Search for the cell housing the specified text and yield its [X, Y] center coordinate. 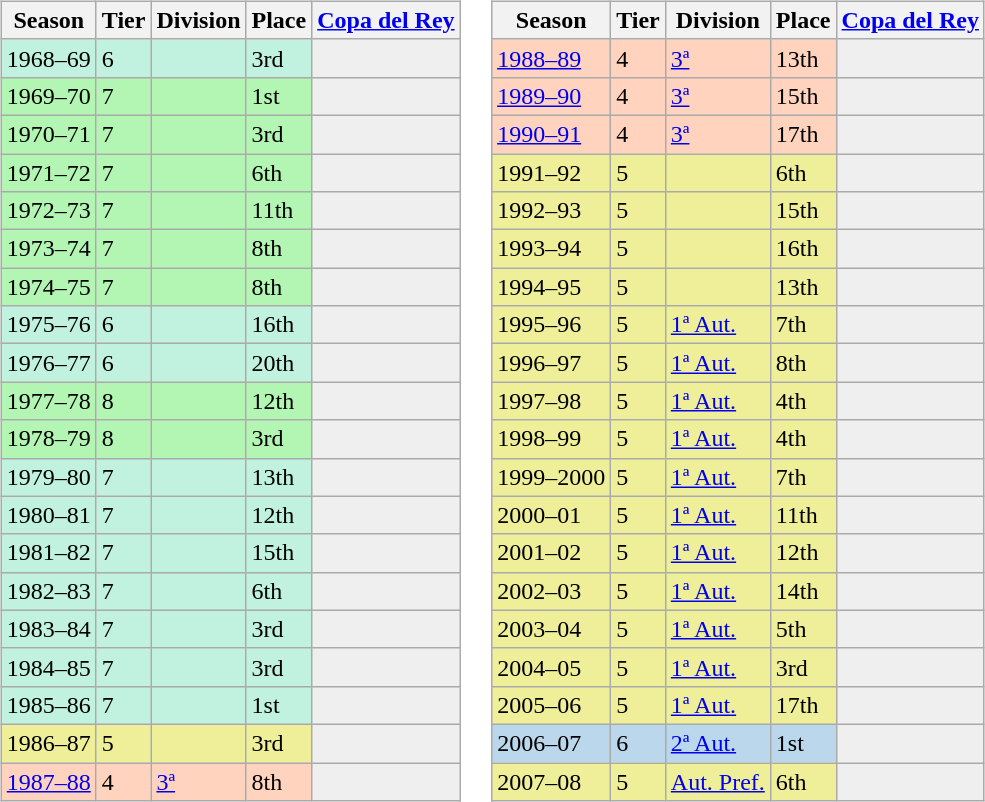
1993–94 [552, 249]
1992–93 [552, 211]
1974–75 [48, 287]
1972–73 [48, 211]
2001–02 [552, 553]
1986–87 [48, 743]
Aut. Pref. [718, 781]
1971–72 [48, 173]
1979–80 [48, 477]
1985–86 [48, 705]
2007–08 [552, 781]
1984–85 [48, 667]
1975–76 [48, 325]
1996–97 [552, 363]
1980–81 [48, 515]
1982–83 [48, 591]
2ª Aut. [718, 743]
1997–98 [552, 401]
2005–06 [552, 705]
1990–91 [552, 134]
1989–90 [552, 96]
1977–78 [48, 401]
1994–95 [552, 287]
1969–70 [48, 96]
1968–69 [48, 58]
1999–2000 [552, 477]
1976–77 [48, 363]
2003–04 [552, 629]
1995–96 [552, 325]
2000–01 [552, 515]
1988–89 [552, 58]
2002–03 [552, 591]
1978–79 [48, 439]
2004–05 [552, 667]
14th [803, 591]
20th [279, 363]
1998–99 [552, 439]
1970–71 [48, 134]
2006–07 [552, 743]
1987–88 [48, 781]
1991–92 [552, 173]
1973–74 [48, 249]
1981–82 [48, 553]
1983–84 [48, 629]
5th [803, 629]
